Return (x, y) of the center of cell containing provided text 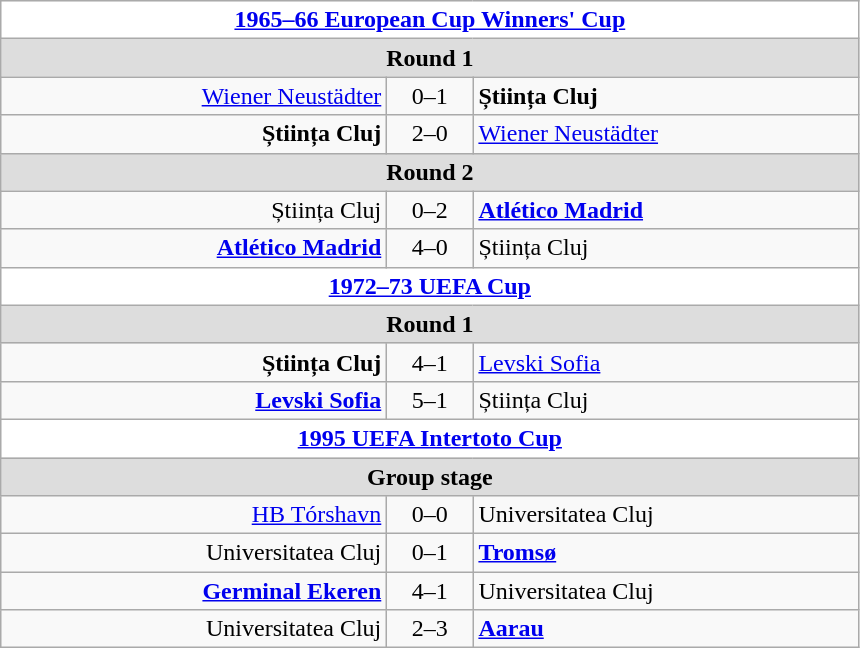
5–1 (430, 400)
Aarau (666, 629)
1965–66 European Cup Winners' Cup (430, 20)
1995 UEFA Intertoto Cup (430, 438)
Round 2 (430, 172)
0–0 (430, 515)
HB Tórshavn (194, 515)
4–0 (430, 248)
Group stage (430, 477)
2–3 (430, 629)
Germinal Ekeren (194, 591)
Tromsø (666, 553)
2–0 (430, 134)
1972–73 UEFA Cup (430, 286)
0–2 (430, 210)
